Provide the (x, y) coordinate of the cell's center where the given text is located.  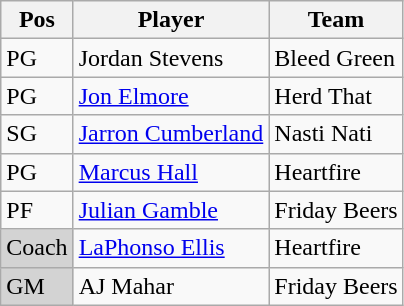
Coach (37, 248)
LaPhonso Ellis (171, 248)
Nasti Nati (336, 134)
Herd That (336, 96)
Julian Gamble (171, 210)
GM (37, 286)
Bleed Green (336, 58)
Player (171, 20)
PF (37, 210)
Jon Elmore (171, 96)
Jarron Cumberland (171, 134)
Team (336, 20)
Pos (37, 20)
Jordan Stevens (171, 58)
AJ Mahar (171, 286)
SG (37, 134)
Marcus Hall (171, 172)
